Pinpoint the cell where the given text exists, returning its (X, Y) midpoint coordinate. 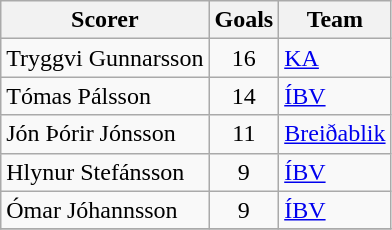
14 (244, 96)
Jón Þórir Jónsson (105, 134)
16 (244, 58)
Scorer (105, 20)
KA (335, 58)
Breiðablik (335, 134)
Team (335, 20)
11 (244, 134)
Tryggvi Gunnarsson (105, 58)
Goals (244, 20)
Hlynur Stefánsson (105, 172)
Tómas Pálsson (105, 96)
Ómar Jóhannsson (105, 210)
